Identify which cell holds the provided text, then report its (X, Y) central coordinate. 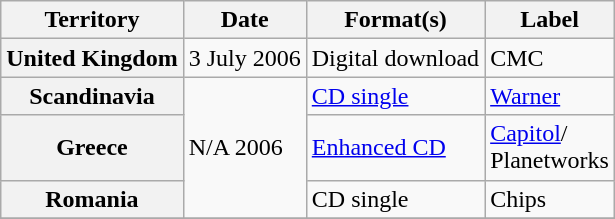
Format(s) (395, 20)
N/A 2006 (244, 148)
United Kingdom (92, 58)
Date (244, 20)
Digital download (395, 58)
Romania (92, 199)
Enhanced CD (395, 148)
Capitol/Planetworks (550, 148)
Label (550, 20)
Chips (550, 199)
Warner (550, 96)
3 July 2006 (244, 58)
Territory (92, 20)
Scandinavia (92, 96)
Greece (92, 148)
CMC (550, 58)
